Pinpoint the cell where the given text exists, returning its (x, y) midpoint coordinate. 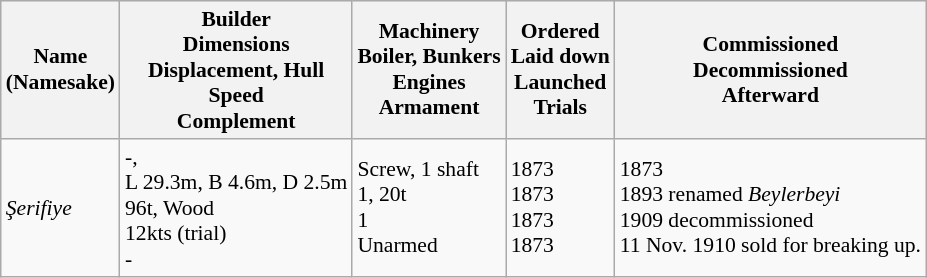
Name(Namesake) (60, 70)
-, L 29.3m, B 4.6m, D 2.5m96t, Wood12kts (trial)- (236, 208)
OrderedLaid downLaunchedTrials (560, 70)
CommissionedDecommissionedAfterward (770, 70)
Screw, 1 shaft1, 20t1Unarmed (428, 208)
Şerifiye (60, 208)
BuilderDimensionsDisplacement, HullSpeedComplement (236, 70)
MachineryBoiler, BunkersEnginesArmament (428, 70)
18731893 renamed Beylerbeyi1909 decommissioned11 Nov. 1910 sold for breaking up. (770, 208)
1873187318731873 (560, 208)
